Identify which cell holds the provided text, then report its (X, Y) central coordinate. 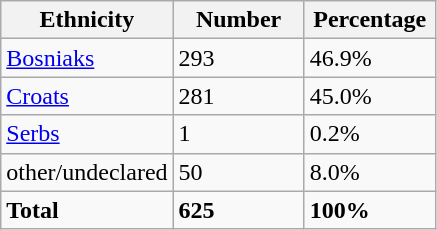
46.9% (370, 58)
45.0% (370, 96)
Bosniaks (87, 58)
0.2% (370, 134)
293 (238, 58)
Percentage (370, 20)
other/undeclared (87, 172)
Croats (87, 96)
Number (238, 20)
625 (238, 210)
281 (238, 96)
1 (238, 134)
50 (238, 172)
Total (87, 210)
Ethnicity (87, 20)
Serbs (87, 134)
100% (370, 210)
8.0% (370, 172)
